For the text-containing cell, return its midpoint in (X, Y) coordinate format. 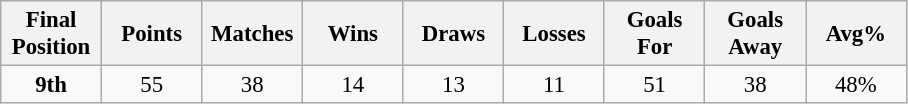
Losses (554, 34)
Points (152, 34)
13 (454, 85)
Goals For (654, 34)
Final Position (52, 34)
51 (654, 85)
9th (52, 85)
55 (152, 85)
Wins (354, 34)
Matches (252, 34)
Goals Away (756, 34)
11 (554, 85)
Draws (454, 34)
48% (856, 85)
Avg% (856, 34)
14 (354, 85)
